Output the [X, Y] coordinate of the center of the cell containing the given text.  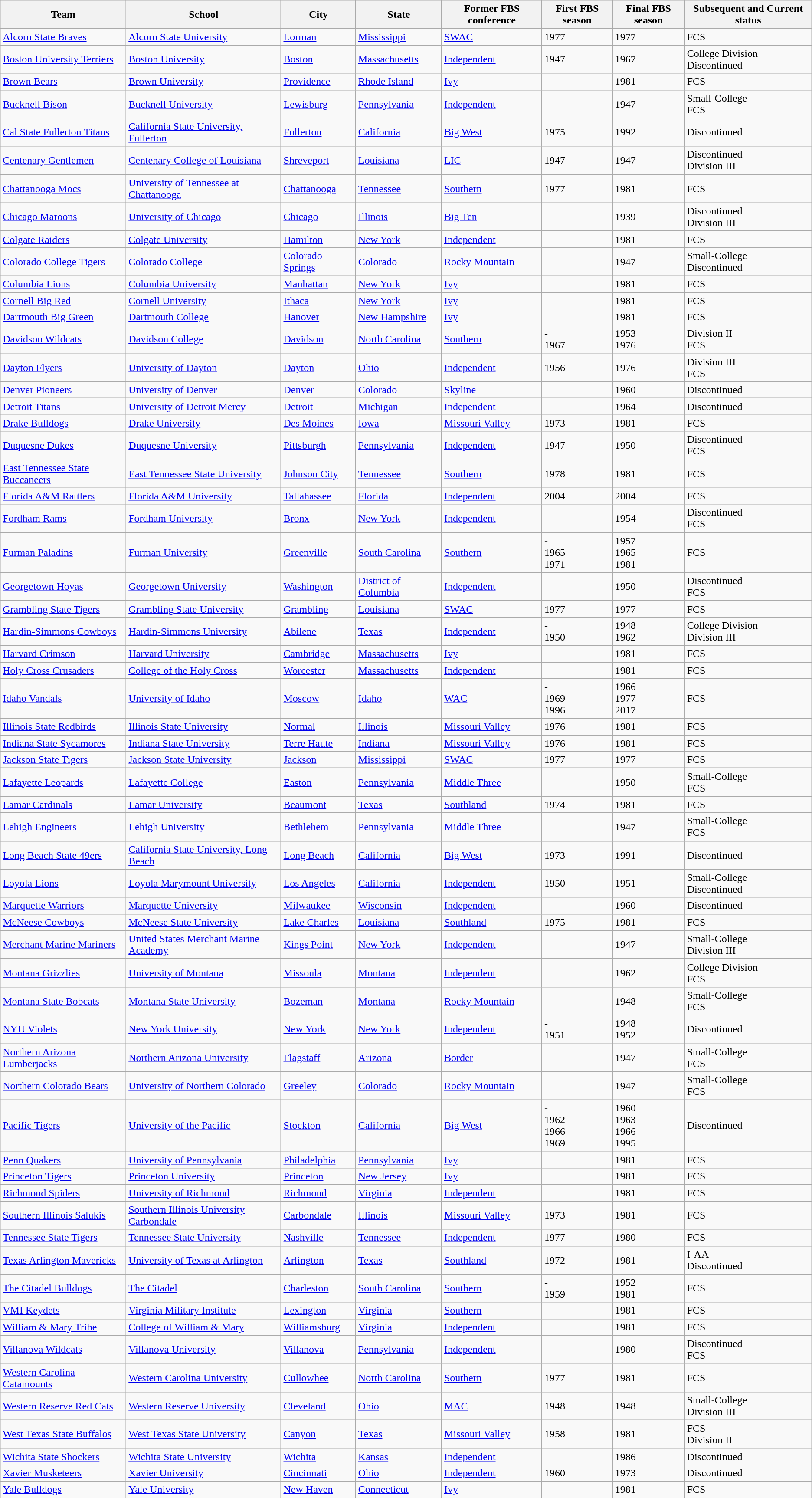
Georgetown Hoyas [63, 587]
Bucknell University [204, 104]
City [318, 15]
Chicago [318, 217]
The Citadel Bulldogs [63, 1288]
University of Denver [204, 390]
Richmond Spiders [63, 1193]
Jackson State University [204, 760]
Greeley [318, 1086]
University of Pennsylvania [204, 1160]
Princeton [318, 1176]
Yale University [204, 1490]
Detroit Titans [63, 407]
Colgate University [204, 239]
Villanova Wildcats [63, 1350]
Long Beach [318, 855]
West Texas State University [204, 1434]
-1967 [577, 339]
Wichita State University [204, 1457]
Furman University [204, 552]
State [399, 15]
Florida A&M Rattlers [63, 496]
Milwaukee [318, 906]
Montana State Bobcats [63, 1001]
Cullowhee [318, 1377]
Virginia Military Institute [204, 1311]
Johnson City [318, 474]
Loyola Lions [63, 884]
Hardin-Simmons University [204, 631]
Lake Charles [318, 922]
Hanover [318, 317]
Hardin-Simmons Cowboys [63, 631]
District of Columbia [399, 587]
Tallahassee [318, 496]
1972 [577, 1260]
University of Chicago [204, 217]
1964 [648, 407]
Illinois State University [204, 727]
Florida A&M University [204, 496]
Boston University [204, 59]
Lehigh Engineers [63, 827]
Furman Paladins [63, 552]
Worcester [318, 670]
Easton [318, 782]
19521981 [648, 1288]
Marquette University [204, 906]
Fordham University [204, 518]
University of Idaho [204, 699]
University of Texas at Arlington [204, 1260]
Carbondale [318, 1215]
Colgate Raiders [63, 239]
Lehigh University [204, 827]
Denver Pioneers [63, 390]
Davidson College [204, 339]
Wichita [318, 1457]
Dayton Flyers [63, 368]
Colorado College [204, 261]
Grambling [318, 609]
19531976 [648, 339]
Centenary College of Louisiana [204, 161]
Flagstaff [318, 1057]
1960196319661995 [648, 1126]
Pittsburgh [318, 445]
Lamar Cardinals [63, 805]
College DivisionFCS [748, 973]
Illinois State Redbirds [63, 727]
Los Angeles [318, 884]
Division IIFCS [748, 339]
Final FBS season [648, 15]
College of the Holy Cross [204, 670]
Alcorn State Braves [63, 37]
United States Merchant Marine Academy [204, 944]
College of William & Mary [204, 1327]
NYU Violets [63, 1029]
Jackson State Tigers [63, 760]
Lafayette College [204, 782]
Western Carolina Catamounts [63, 1377]
1986 [648, 1457]
Iowa [399, 423]
Bronx [318, 518]
Lafayette Leopards [63, 782]
University of the Pacific [204, 1126]
Discontinued FCS [748, 518]
School [204, 15]
Lexington [318, 1311]
Skyline [492, 390]
Rhode Island [399, 82]
Dartmouth College [204, 317]
Subsequent and Current status [748, 15]
196619772017 [648, 699]
Richmond [318, 1193]
Detroit [318, 407]
1978 [577, 474]
-19691996 [577, 699]
1951 [648, 884]
Denver [318, 390]
Western Reserve Red Cats [63, 1406]
1958 [577, 1434]
Northern Colorado Bears [63, 1086]
Washington [318, 587]
Fordham Rams [63, 518]
Montana Grizzlies [63, 973]
New Jersey [399, 1176]
Columbia Lions [63, 284]
Texas Arlington Mavericks [63, 1260]
Pacific Tigers [63, 1126]
Southern Illinois University Carbondale [204, 1215]
Ithaca [318, 301]
Wisconsin [399, 906]
Michigan [399, 407]
Bozeman [318, 1001]
Florida [399, 496]
California State University, Fullerton [204, 132]
Duquesne University [204, 445]
-1950 [577, 631]
Brown Bears [63, 82]
Duquesne Dukes [63, 445]
Cambridge [318, 654]
19481962 [648, 631]
Cal State Fullerton Titans [63, 132]
College DivisionDivision III [748, 631]
Arlington [318, 1260]
Penn Quakers [63, 1160]
1954 [648, 518]
Cornell University [204, 301]
Missoula [318, 973]
Yale Bulldogs [63, 1490]
The Citadel [204, 1288]
East Tennessee State Buccaneers [63, 474]
Harvard Crimson [63, 654]
Big Ten [492, 217]
Cincinnati [318, 1473]
Moscow [318, 699]
Princeton University [204, 1176]
Williamsburg [318, 1327]
Marquette Warriors [63, 906]
Philadelphia [318, 1160]
Cornell Big Red [63, 301]
Lamar University [204, 805]
Cleveland [318, 1406]
19481952 [648, 1029]
Northern Arizona Lumberjacks [63, 1057]
Xavier Musketeers [63, 1473]
Idaho Vandals [63, 699]
Tennessee State University [204, 1238]
Princeton Tigers [63, 1176]
Merchant Marine Mariners [63, 944]
Xavier University [204, 1473]
VMI Keydets [63, 1311]
McNeese Cowboys [63, 922]
Stockton [318, 1126]
Dayton [318, 368]
McNeese State University [204, 922]
Centenary Gentlemen [63, 161]
Division IIIFCS [748, 368]
Abilene [318, 631]
Bethlehem [318, 827]
Colorado College Tigers [63, 261]
Montana State University [204, 1001]
-1959 [577, 1288]
University of Richmond [204, 1193]
William & Mary Tribe [63, 1327]
Grambling State University [204, 609]
Hamilton [318, 239]
1962 [648, 973]
Villanova [318, 1350]
East Tennessee State University [204, 474]
Indiana State Sycamores [63, 743]
West Texas State Buffalos [63, 1434]
Harvard University [204, 654]
Fullerton [318, 132]
Chattanooga Mocs [63, 188]
Jackson [318, 760]
University of Tennessee at Chattanooga [204, 188]
Western Carolina University [204, 1377]
Villanova University [204, 1350]
Kings Point [318, 944]
Greenville [318, 552]
Davidson Wildcats [63, 339]
Nashville [318, 1238]
University of Dayton [204, 368]
WAC [492, 699]
-1951 [577, 1029]
1974 [577, 805]
New Haven [318, 1490]
Loyola Marymount University [204, 884]
College DivisionDiscontinued [748, 59]
Alcorn State University [204, 37]
Indiana [399, 743]
Drake University [204, 423]
Charleston [318, 1288]
Idaho [399, 699]
First FBS season [577, 15]
California State University, Long Beach [204, 855]
Beaumont [318, 805]
FCSDivision II [748, 1434]
Connecticut [399, 1490]
Southern Illinois Salukis [63, 1215]
-19651971 [577, 552]
New York University [204, 1029]
LIC [492, 161]
195719651981 [648, 552]
Dartmouth Big Green [63, 317]
Holy Cross Crusaders [63, 670]
Colorado Springs [318, 261]
Western Reserve University [204, 1406]
Bucknell Bison [63, 104]
Normal [318, 727]
Shreveport [318, 161]
Providence [318, 82]
Georgetown University [204, 587]
Canyon [318, 1434]
University of Northern Colorado [204, 1086]
Grambling State Tigers [63, 609]
Northern Arizona University [204, 1057]
Wichita State Shockers [63, 1457]
Lorman [318, 37]
Brown University [204, 82]
Columbia University [204, 284]
-196219661969 [577, 1126]
Arizona [399, 1057]
Kansas [399, 1457]
1967 [648, 59]
University of Detroit Mercy [204, 407]
Terre Haute [318, 743]
Tennessee State Tigers [63, 1238]
Chattanooga [318, 188]
I-AADiscontinued [748, 1260]
1992 [648, 132]
Lewisburg [318, 104]
1991 [648, 855]
Boston University Terriers [63, 59]
Long Beach State 49ers [63, 855]
Manhattan [318, 284]
Chicago Maroons [63, 217]
Boston [318, 59]
Border [492, 1057]
Drake Bulldogs [63, 423]
MAC [492, 1406]
Des Moines [318, 423]
Former FBS conference [492, 15]
New Hampshire [399, 317]
Team [63, 15]
University of Montana [204, 973]
Davidson [318, 339]
1956 [577, 368]
1939 [648, 217]
Indiana State University [204, 743]
